Provide the (X, Y) coordinate of the cell's center where the given text is located.  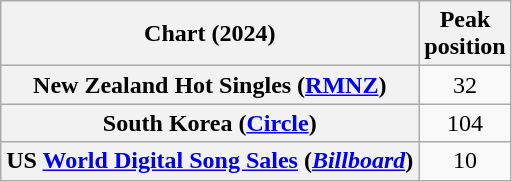
Peakposition (465, 34)
104 (465, 123)
Chart (2024) (210, 34)
32 (465, 85)
South Korea (Circle) (210, 123)
New Zealand Hot Singles (RMNZ) (210, 85)
10 (465, 161)
US World Digital Song Sales (Billboard) (210, 161)
